From the cell containing the given text, extract its center point as [X, Y] coordinate. 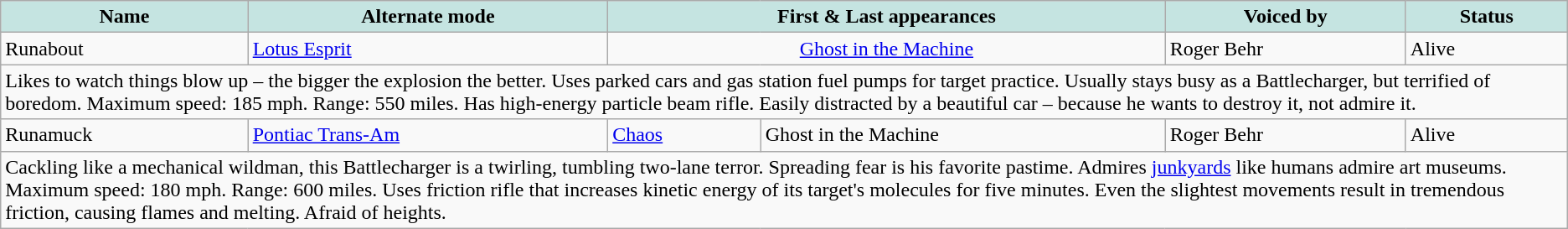
First & Last appearances [886, 17]
Name [124, 17]
Runabout [124, 49]
Status [1486, 17]
Pontiac Trans-Am [427, 135]
Alternate mode [427, 17]
Voiced by [1285, 17]
Chaos [684, 135]
Runamuck [124, 135]
Lotus Esprit [427, 49]
